Scan for the cell matching the given text and deliver its (x, y) coordinate at center. 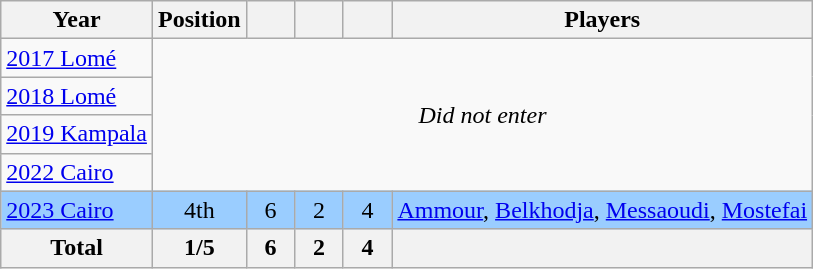
Players (602, 20)
1/5 (199, 248)
2017 Lomé (77, 58)
4th (199, 210)
2018 Lomé (77, 96)
Ammour, Belkhodja, Messaoudi, Mostefai (602, 210)
Total (77, 248)
2019 Kampala (77, 134)
Year (77, 20)
2022 Cairo (77, 172)
2023 Cairo (77, 210)
Position (199, 20)
Did not enter (482, 115)
